Extract the [x, y] coordinate from the center of the cell holding the provided text.  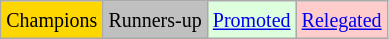
Relegated [342, 20]
Promoted [252, 20]
Runners-up [155, 20]
Champions [52, 20]
